Return (X, Y) of the center of cell containing provided text 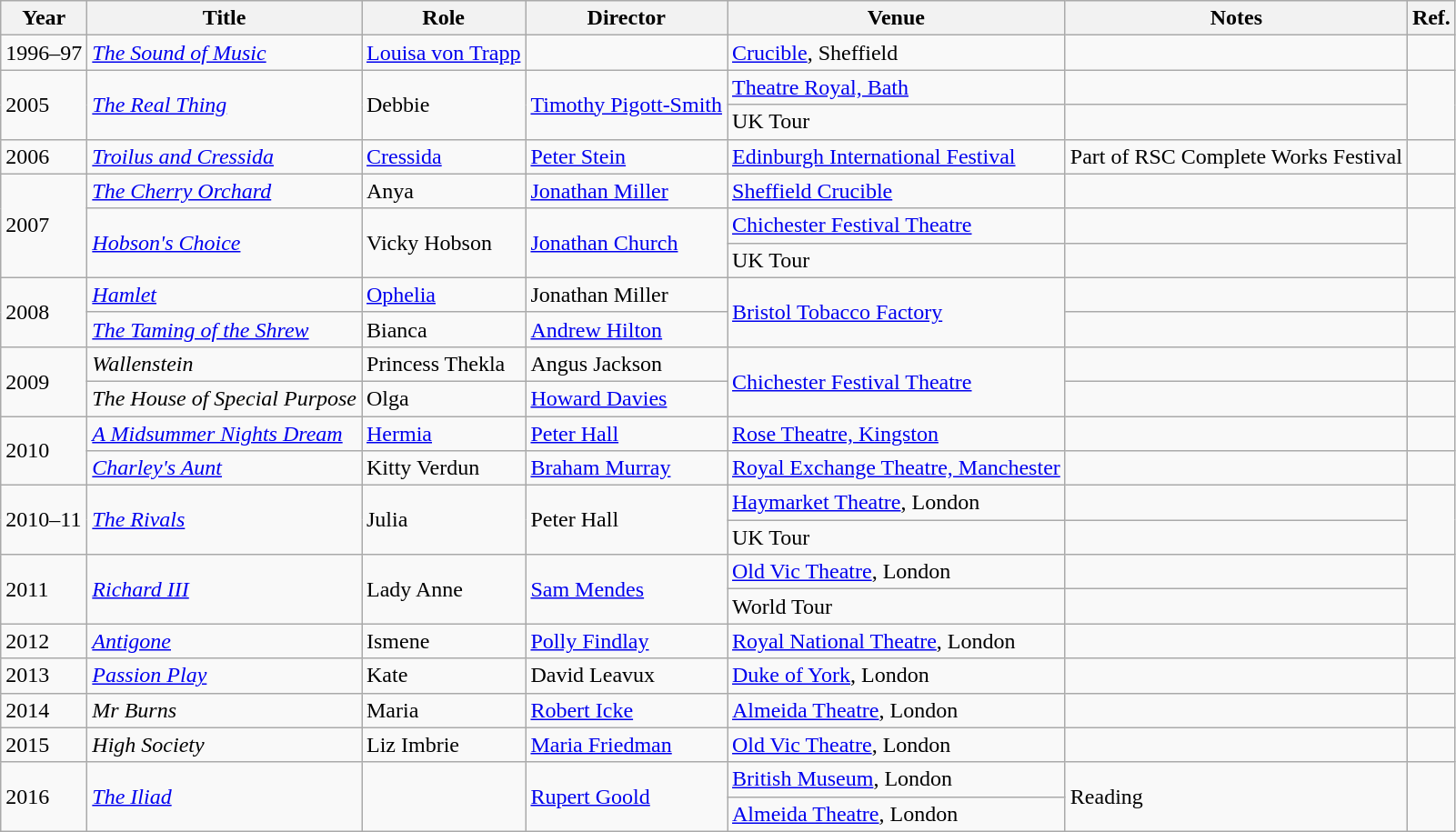
Royal Exchange Theatre, Manchester (897, 468)
Julia (444, 520)
Hamlet (225, 295)
Mr Burns (225, 710)
Lady Anne (444, 589)
Rose Theatre, Kingston (897, 434)
Jonathan Church (627, 243)
2011 (44, 589)
Crucible, Sheffield (897, 53)
The Cherry Orchard (225, 191)
Olga (444, 398)
Bianca (444, 329)
Anya (444, 191)
Cressida (444, 156)
2009 (44, 381)
World Tour (897, 606)
Ismene (444, 641)
Rupert Goold (627, 797)
Ophelia (444, 295)
Year (44, 18)
Howard Davies (627, 398)
Role (444, 18)
2010–11 (44, 520)
Debbie (444, 105)
2010 (44, 451)
The Taming of the Shrew (225, 329)
Maria Friedman (627, 745)
Edinburgh International Festival (897, 156)
Princess Thekla (444, 364)
The Real Thing (225, 105)
Louisa von Trapp (444, 53)
Polly Findlay (627, 641)
Maria (444, 710)
Director (627, 18)
Venue (897, 18)
Angus Jackson (627, 364)
Hermia (444, 434)
The Sound of Music (225, 53)
Vicky Hobson (444, 243)
Wallenstein (225, 364)
The House of Special Purpose (225, 398)
Kitty Verdun (444, 468)
Ref. (1431, 18)
The Iliad (225, 797)
1996–97 (44, 53)
Richard III (225, 589)
Troilus and Cressida (225, 156)
Passion Play (225, 676)
Royal National Theatre, London (897, 641)
Timothy Pigott-Smith (627, 105)
Braham Murray (627, 468)
2008 (44, 312)
Part of RSC Complete Works Festival (1236, 156)
2015 (44, 745)
Antigone (225, 641)
The Rivals (225, 520)
2014 (44, 710)
2016 (44, 797)
2006 (44, 156)
Robert Icke (627, 710)
Kate (444, 676)
A Midsummer Nights Dream (225, 434)
Hobson's Choice (225, 243)
Notes (1236, 18)
Haymarket Theatre, London (897, 503)
2013 (44, 676)
2012 (44, 641)
Reading (1236, 797)
Charley's Aunt (225, 468)
Duke of York, London (897, 676)
Sam Mendes (627, 589)
2005 (44, 105)
High Society (225, 745)
Bristol Tobacco Factory (897, 312)
Title (225, 18)
Andrew Hilton (627, 329)
David Leavux (627, 676)
Theatre Royal, Bath (897, 87)
Sheffield Crucible (897, 191)
Peter Stein (627, 156)
2007 (44, 226)
British Museum, London (897, 779)
Liz Imbrie (444, 745)
